Determine the [x, y] coordinate at the center of the cell enclosing the given text.  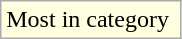
Most in category [91, 20]
